Pinpoint the cell where the given text exists, returning its (X, Y) midpoint coordinate. 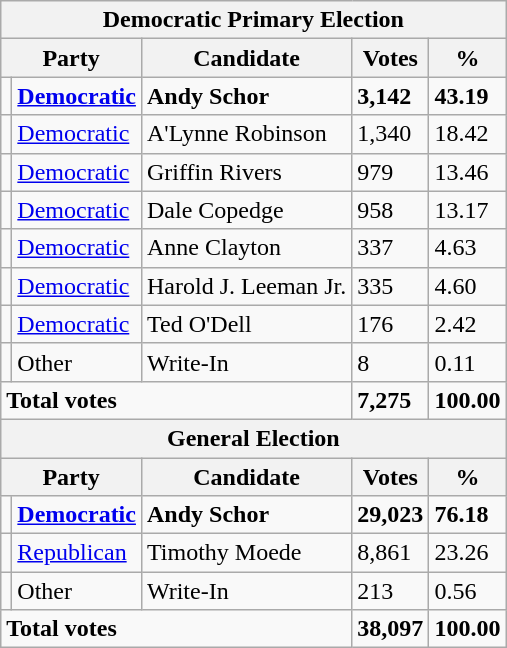
958 (390, 210)
13.46 (468, 172)
979 (390, 172)
2.42 (468, 324)
337 (390, 248)
0.11 (468, 362)
43.19 (468, 96)
38,097 (390, 629)
76.18 (468, 515)
8 (390, 362)
213 (390, 591)
Democratic Primary Election (254, 20)
3,142 (390, 96)
8,861 (390, 553)
Ted O'Dell (246, 324)
13.17 (468, 210)
4.63 (468, 248)
Dale Copedge (246, 210)
Griffin Rivers (246, 172)
29,023 (390, 515)
7,275 (390, 400)
176 (390, 324)
23.26 (468, 553)
18.42 (468, 134)
335 (390, 286)
Anne Clayton (246, 248)
Harold J. Leeman Jr. (246, 286)
Republican (77, 553)
1,340 (390, 134)
0.56 (468, 591)
4.60 (468, 286)
General Election (254, 438)
A'Lynne Robinson (246, 134)
Timothy Moede (246, 553)
